Extract the (x, y) coordinate from the center of the cell holding the provided text.  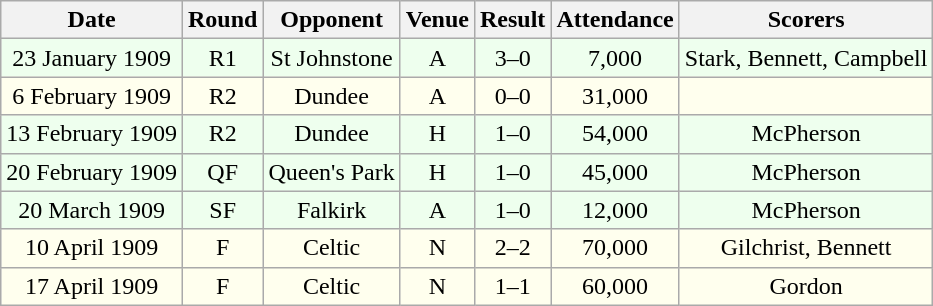
1–1 (512, 286)
R1 (222, 58)
54,000 (615, 134)
23 January 1909 (92, 58)
Date (92, 20)
Queen's Park (332, 172)
0–0 (512, 96)
Round (222, 20)
3–0 (512, 58)
Gilchrist, Bennett (806, 248)
13 February 1909 (92, 134)
12,000 (615, 210)
Gordon (806, 286)
Falkirk (332, 210)
2–2 (512, 248)
Scorers (806, 20)
20 March 1909 (92, 210)
10 April 1909 (92, 248)
Venue (437, 20)
QF (222, 172)
17 April 1909 (92, 286)
45,000 (615, 172)
6 February 1909 (92, 96)
70,000 (615, 248)
Stark, Bennett, Campbell (806, 58)
St Johnstone (332, 58)
Opponent (332, 20)
31,000 (615, 96)
SF (222, 210)
7,000 (615, 58)
Result (512, 20)
60,000 (615, 286)
20 February 1909 (92, 172)
Attendance (615, 20)
